Locate the cell with the specified text and output its (x, y) center coordinate. 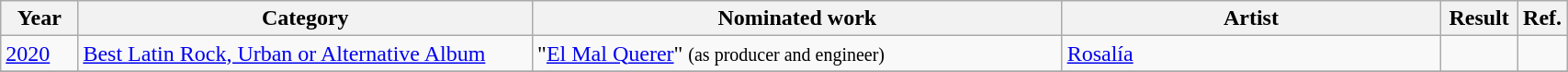
2020 (39, 54)
Category (305, 18)
Result (1479, 18)
Artist (1251, 18)
Nominated work (797, 18)
Rosalía (1251, 54)
Best Latin Rock, Urban or Alternative Album (305, 54)
Year (39, 18)
Ref. (1543, 18)
"El Mal Querer" (as producer and engineer) (797, 54)
